Return the [x, y] coordinate for the center point of the cell that contains the specified text.  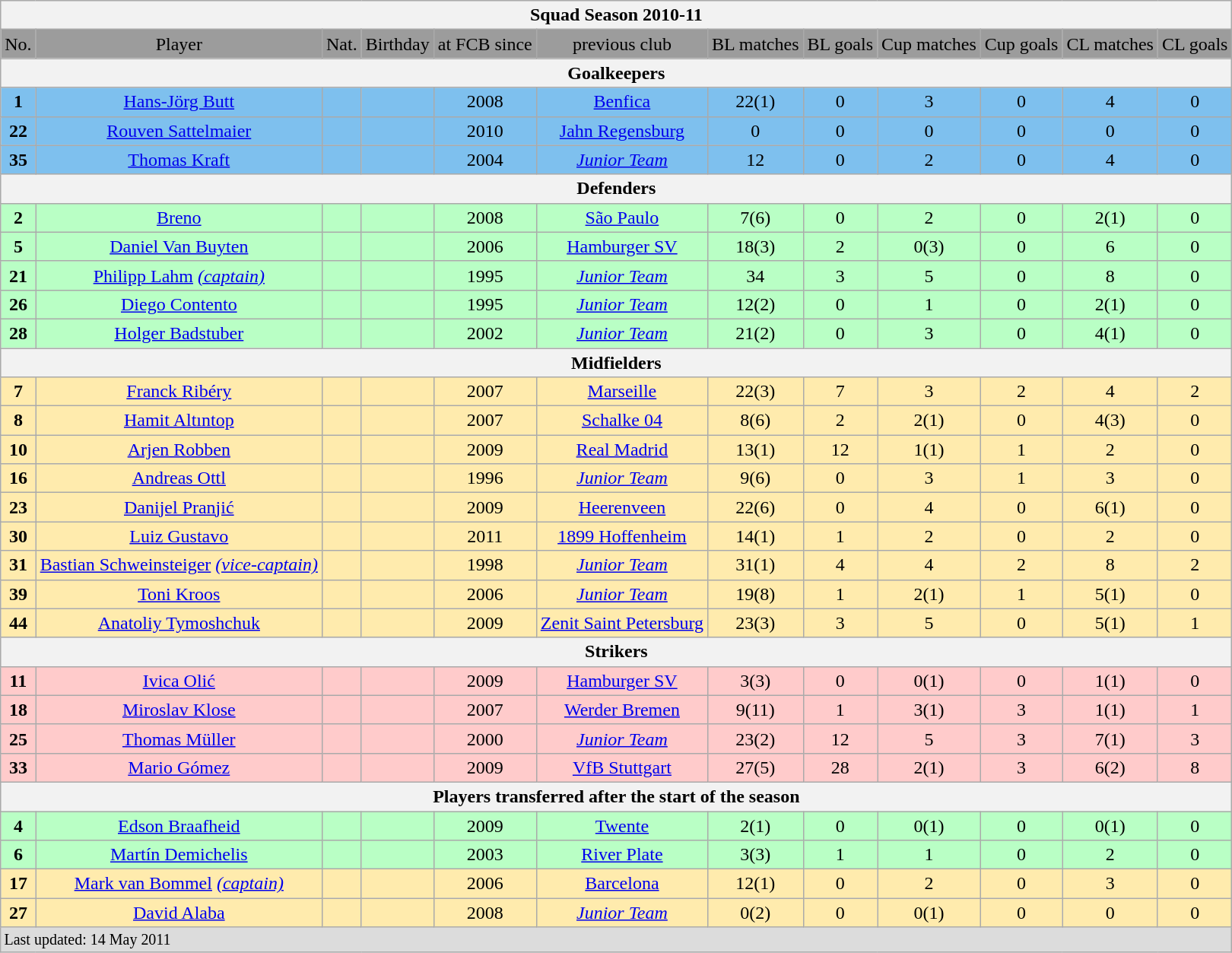
22 [18, 131]
Andreas Ottl [179, 478]
Midfielders [616, 363]
Diego Contento [179, 304]
São Paulo [622, 218]
23(3) [756, 623]
3(1) [929, 710]
12(2) [756, 304]
26 [18, 304]
Defenders [616, 189]
11 [18, 681]
22(3) [756, 392]
12(1) [756, 884]
Edson Braafheid [179, 825]
Danijel Pranjić [179, 507]
8(6) [756, 421]
VfB Stuttgart [622, 767]
Last updated: 14 May 2011 [616, 940]
Schalke 04 [622, 421]
33 [18, 767]
2002 [485, 333]
35 [18, 160]
Cup goals [1021, 44]
Mark van Bommel (captain) [179, 884]
CL goals [1195, 44]
7(1) [1110, 739]
Werder Bremen [622, 710]
Benfica [622, 102]
31(1) [756, 565]
6(1) [1110, 507]
Hamit Altıntop [179, 421]
Toni Kroos [179, 594]
Anatoliy Tymoshchuk [179, 623]
2010 [485, 131]
Birthday [397, 44]
21(2) [756, 333]
13(1) [756, 449]
Holger Badstuber [179, 333]
7(6) [756, 218]
22(1) [756, 102]
CL matches [1110, 44]
23(2) [756, 739]
9(11) [756, 710]
6(2) [1110, 767]
30 [18, 536]
Breno [179, 218]
Daniel Van Buyten [179, 246]
Goalkeepers [616, 73]
4(3) [1110, 421]
27(5) [756, 767]
18(3) [756, 246]
No. [18, 44]
Thomas Müller [179, 739]
18 [18, 710]
1998 [485, 565]
David Alaba [179, 913]
Jahn Regensburg [622, 131]
0(2) [756, 913]
Arjen Robben [179, 449]
2011 [485, 536]
10 [18, 449]
17 [18, 884]
Players transferred after the start of the season [616, 796]
Thomas Kraft [179, 160]
Heerenveen [622, 507]
1899 Hoffenheim [622, 536]
22(6) [756, 507]
25 [18, 739]
19(8) [756, 594]
Martín Demichelis [179, 855]
Marseille [622, 392]
21 [18, 275]
Bastian Schweinsteiger (vice-captain) [179, 565]
9(6) [756, 478]
27 [18, 913]
34 [756, 275]
1996 [485, 478]
Zenit Saint Petersburg [622, 623]
Rouven Sattelmaier [179, 131]
4(1) [1110, 333]
Miroslav Klose [179, 710]
2000 [485, 739]
Mario Gómez [179, 767]
Franck Ribéry [179, 392]
Philipp Lahm (captain) [179, 275]
Real Madrid [622, 449]
23 [18, 507]
BL matches [756, 44]
Twente [622, 825]
previous club [622, 44]
39 [18, 594]
44 [18, 623]
Luiz Gustavo [179, 536]
16 [18, 478]
Strikers [616, 652]
Nat. [341, 44]
Squad Season 2010-11 [616, 15]
2004 [485, 160]
2003 [485, 855]
14(1) [756, 536]
at FCB since [485, 44]
0(3) [929, 246]
Player [179, 44]
Ivica Olić [179, 681]
Barcelona [622, 884]
Hans-Jörg Butt [179, 102]
River Plate [622, 855]
Cup matches [929, 44]
BL goals [840, 44]
31 [18, 565]
